Search for the cell housing the specified text and yield its (X, Y) center coordinate. 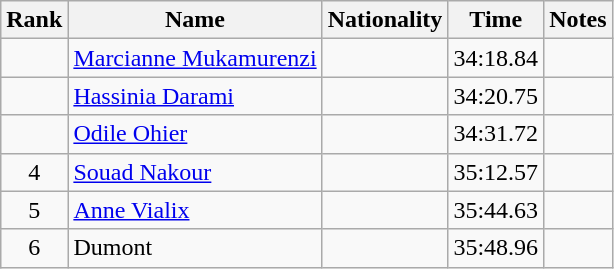
Hassinia Darami (195, 96)
6 (34, 248)
35:44.63 (496, 210)
Odile Ohier (195, 134)
Marcianne Mukamurenzi (195, 58)
Souad Nakour (195, 172)
34:20.75 (496, 96)
4 (34, 172)
Notes (578, 20)
Anne Vialix (195, 210)
34:31.72 (496, 134)
35:48.96 (496, 248)
Name (195, 20)
Nationality (385, 20)
5 (34, 210)
35:12.57 (496, 172)
Time (496, 20)
Rank (34, 20)
34:18.84 (496, 58)
Dumont (195, 248)
